Capture the cell that displays the provided text and extract its (x, y) central coordinate. 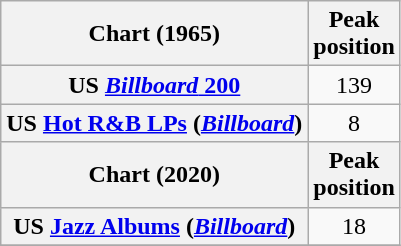
18 (354, 226)
Chart (1965) (154, 34)
US Billboard 200 (154, 85)
Chart (2020) (154, 174)
US Hot R&B LPs (Billboard) (154, 123)
139 (354, 85)
US Jazz Albums (Billboard) (154, 226)
8 (354, 123)
